For the text-containing cell, return its midpoint in (x, y) coordinate format. 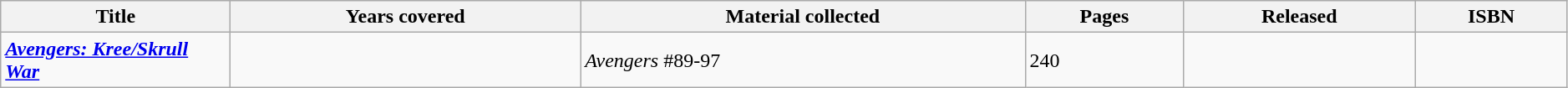
ISBN (1492, 17)
Title (115, 17)
Avengers #89-97 (803, 60)
Material collected (803, 17)
Pages (1104, 17)
240 (1104, 60)
Released (1300, 17)
Years covered (406, 17)
Avengers: Kree/Skrull War (115, 60)
